Detect which cell encompasses the target text, then output its [x, y] center coordinate. 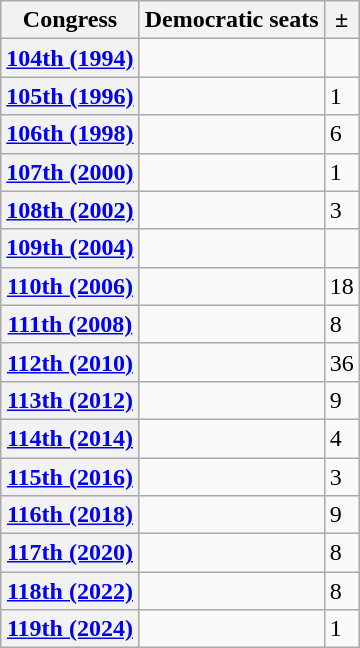
36 [342, 362]
114th (2014) [70, 438]
112th (2010) [70, 362]
117th (2020) [70, 553]
111th (2008) [70, 324]
118th (2022) [70, 591]
119th (2024) [70, 629]
115th (2016) [70, 477]
107th (2000) [70, 172]
Congress [70, 20]
113th (2012) [70, 400]
Democratic seats [232, 20]
± [342, 20]
106th (1998) [70, 134]
4 [342, 438]
116th (2018) [70, 515]
108th (2002) [70, 210]
18 [342, 286]
109th (2004) [70, 248]
110th (2006) [70, 286]
105th (1996) [70, 96]
104th (1994) [70, 58]
6 [342, 134]
